From the cell containing the given text, extract its center point as (x, y) coordinate. 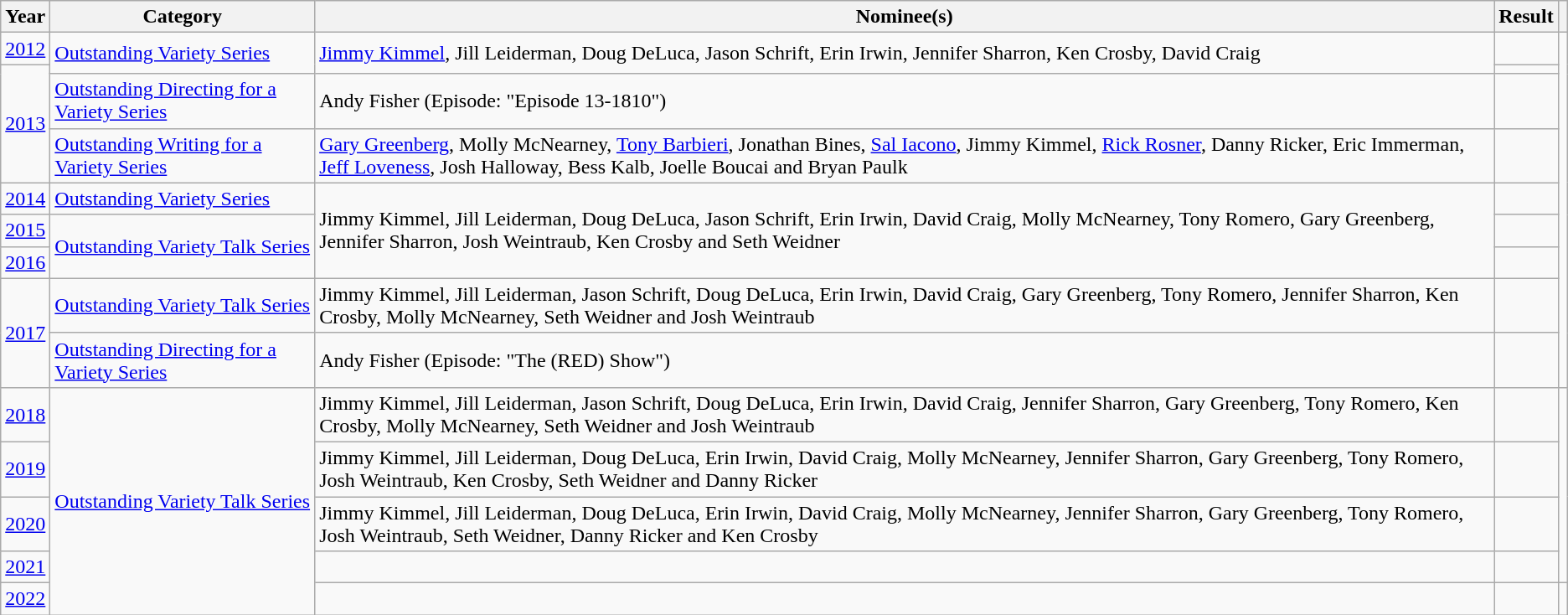
2017 (25, 333)
2013 (25, 124)
2019 (25, 469)
Result (1526, 17)
2022 (25, 599)
Andy Fisher (Episode: "The (RED) Show") (905, 360)
2020 (25, 523)
Andy Fisher (Episode: "Episode 13-1810") (905, 101)
Nominee(s) (905, 17)
Jimmy Kimmel, Jill Leiderman, Doug DeLuca, Jason Schrift, Erin Irwin, Jennifer Sharron, Ken Crosby, David Craig (905, 54)
2015 (25, 230)
Year (25, 17)
2014 (25, 199)
2012 (25, 49)
Outstanding Writing for a Variety Series (183, 156)
2016 (25, 262)
2021 (25, 567)
Category (183, 17)
2018 (25, 414)
